Scan for the cell matching the given text and deliver its [x, y] coordinate at center. 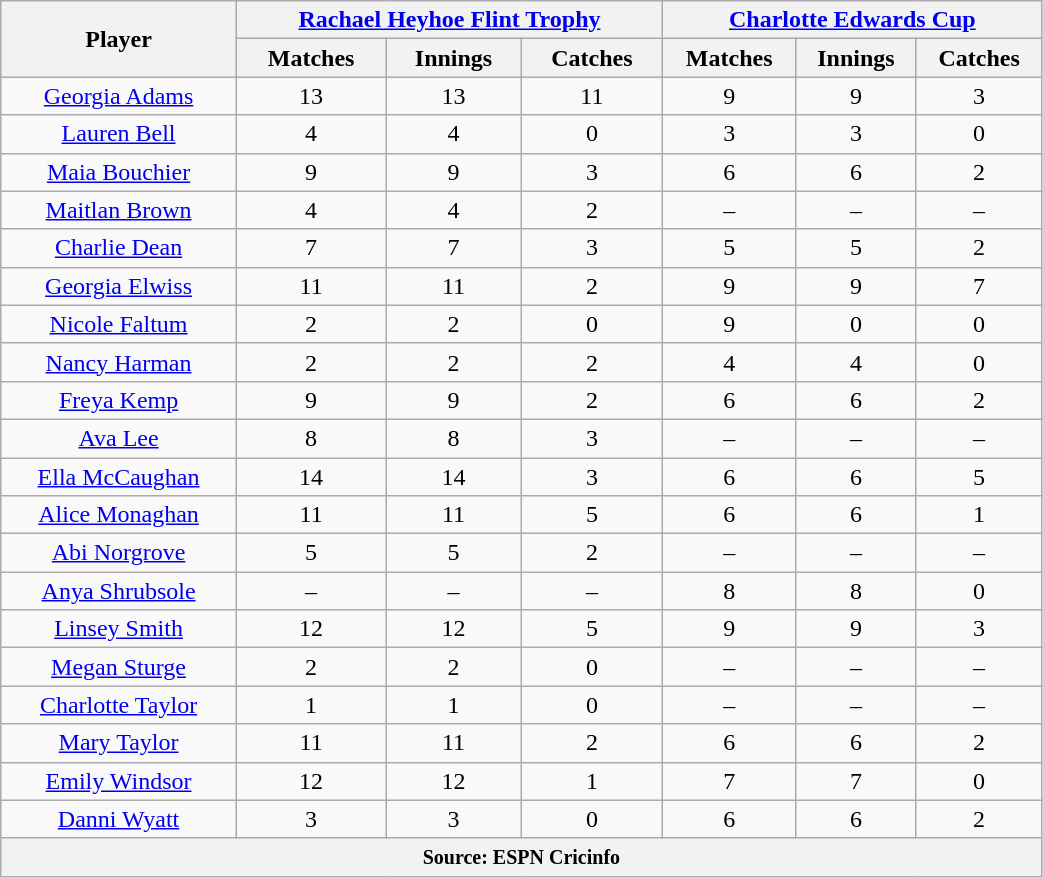
Maitlan Brown [119, 210]
Ella McCaughan [119, 477]
Player [119, 39]
Megan Sturge [119, 667]
Lauren Bell [119, 134]
Charlotte Edwards Cup [852, 20]
Georgia Adams [119, 96]
Anya Shrubsole [119, 591]
Abi Norgrove [119, 553]
Alice Monaghan [119, 515]
Source: ESPN Cricinfo [522, 857]
Charlotte Taylor [119, 705]
Ava Lee [119, 438]
Georgia Elwiss [119, 286]
Charlie Dean [119, 248]
Freya Kemp [119, 400]
Danni Wyatt [119, 819]
Linsey Smith [119, 629]
Nicole Faltum [119, 324]
Mary Taylor [119, 743]
Emily Windsor [119, 781]
Rachael Heyhoe Flint Trophy [449, 20]
Nancy Harman [119, 362]
Maia Bouchier [119, 172]
